Return the (X, Y) coordinate for the center point of the cell that contains the specified text.  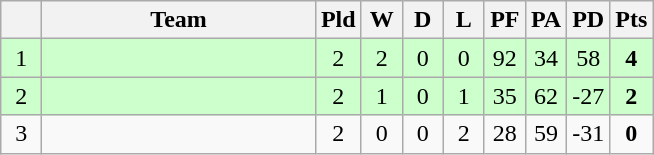
L (464, 20)
-27 (588, 96)
34 (546, 58)
PA (546, 20)
92 (504, 58)
Pts (632, 20)
59 (546, 134)
28 (504, 134)
W (382, 20)
35 (504, 96)
3 (22, 134)
D (422, 20)
-31 (588, 134)
4 (632, 58)
PF (504, 20)
PD (588, 20)
58 (588, 58)
62 (546, 96)
Pld (338, 20)
Team (179, 20)
